Identify which cell holds the provided text, then report its [x, y] central coordinate. 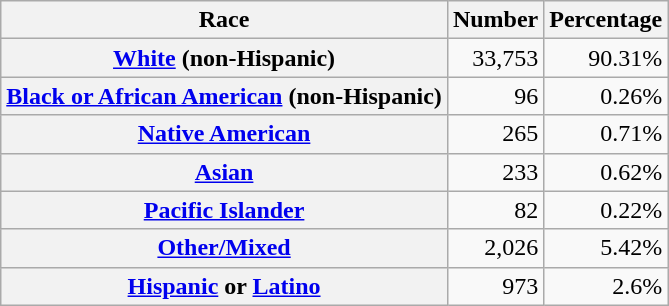
973 [495, 286]
Native American [224, 134]
0.26% [606, 96]
Hispanic or Latino [224, 286]
5.42% [606, 248]
96 [495, 96]
90.31% [606, 58]
265 [495, 134]
Other/Mixed [224, 248]
2,026 [495, 248]
82 [495, 210]
Percentage [606, 20]
0.22% [606, 210]
Race [224, 20]
White (non-Hispanic) [224, 58]
33,753 [495, 58]
233 [495, 172]
0.71% [606, 134]
2.6% [606, 286]
0.62% [606, 172]
Asian [224, 172]
Number [495, 20]
Pacific Islander [224, 210]
Black or African American (non-Hispanic) [224, 96]
